Capture the cell that displays the provided text and extract its (x, y) central coordinate. 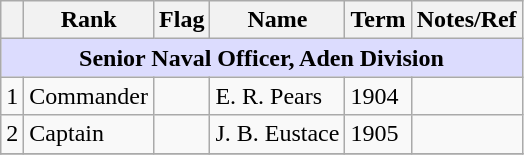
Rank (89, 20)
1 (12, 96)
Name (278, 20)
Commander (89, 96)
1905 (378, 134)
Flag (182, 20)
2 (12, 134)
Notes/Ref (466, 20)
Senior Naval Officer, Aden Division (262, 58)
E. R. Pears (278, 96)
1904 (378, 96)
J. B. Eustace (278, 134)
Term (378, 20)
Captain (89, 134)
